From the cell containing the given text, extract its center point as (x, y) coordinate. 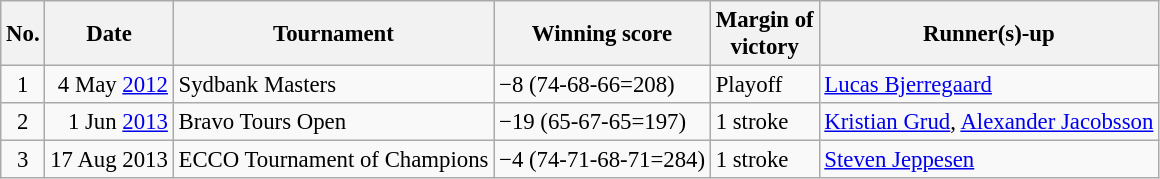
3 (23, 160)
2 (23, 122)
Kristian Grud, Alexander Jacobsson (989, 122)
Sydbank Masters (334, 85)
−4 (74-71-68-71=284) (602, 160)
Playoff (764, 85)
Runner(s)-up (989, 34)
17 Aug 2013 (109, 160)
Lucas Bjerregaard (989, 85)
1 (23, 85)
Margin ofvictory (764, 34)
4 May 2012 (109, 85)
Winning score (602, 34)
Bravo Tours Open (334, 122)
No. (23, 34)
ECCO Tournament of Champions (334, 160)
1 Jun 2013 (109, 122)
Tournament (334, 34)
−8 (74-68-66=208) (602, 85)
−19 (65-67-65=197) (602, 122)
Date (109, 34)
Steven Jeppesen (989, 160)
